Extract the (x, y) coordinate from the center of the cell holding the provided text.  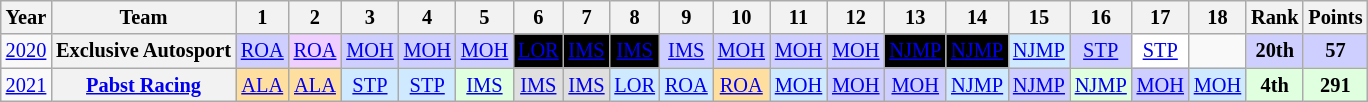
Exclusive Autosport (144, 51)
8 (634, 17)
14 (977, 17)
11 (798, 17)
13 (915, 17)
3 (370, 17)
9 (686, 17)
Rank (1274, 17)
7 (587, 17)
Team (144, 17)
1 (262, 17)
4th (1274, 85)
6 (538, 17)
5 (484, 17)
16 (1101, 17)
291 (1335, 85)
15 (1039, 17)
18 (1218, 17)
Points (1335, 17)
10 (742, 17)
17 (1160, 17)
12 (856, 17)
2 (316, 17)
20th (1274, 51)
2021 (26, 85)
2020 (26, 51)
Pabst Racing (144, 85)
4 (428, 17)
57 (1335, 51)
Year (26, 17)
